Return the (x, y) coordinate for the center point of the cell that contains the specified text.  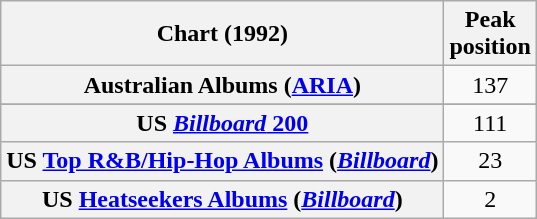
Chart (1992) (222, 34)
US Heatseekers Albums (Billboard) (222, 199)
137 (490, 85)
2 (490, 199)
111 (490, 123)
23 (490, 161)
US Billboard 200 (222, 123)
Australian Albums (ARIA) (222, 85)
US Top R&B/Hip-Hop Albums (Billboard) (222, 161)
Peak position (490, 34)
